Determine the (x, y) coordinate at the center of the cell enclosing the given text.  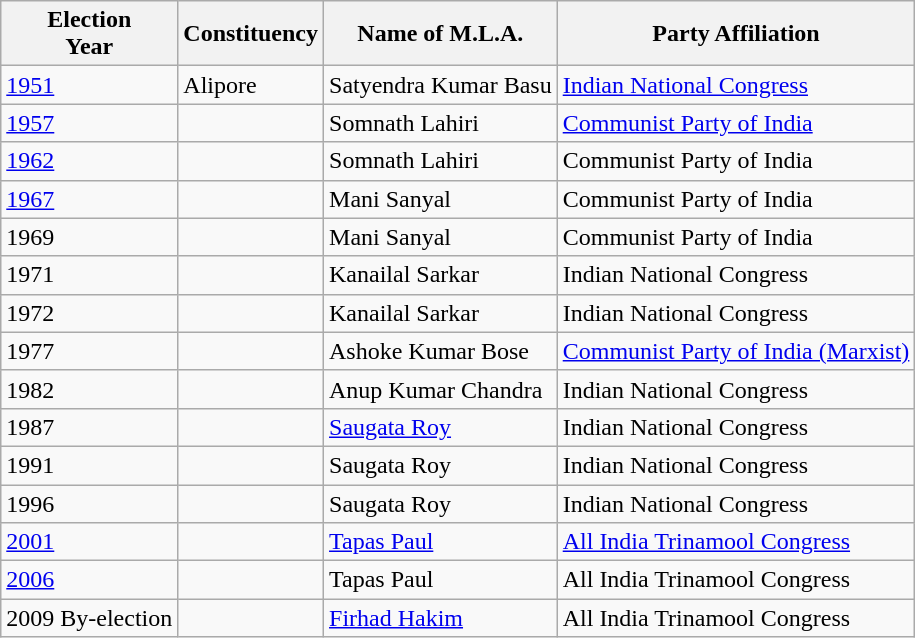
1971 (90, 275)
Party Affiliation (736, 34)
1977 (90, 351)
1996 (90, 503)
2009 By-election (90, 618)
1951 (90, 85)
2006 (90, 580)
Election Year (90, 34)
2001 (90, 542)
1991 (90, 465)
Communist Party of India (Marxist) (736, 351)
1957 (90, 123)
1967 (90, 199)
Anup Kumar Chandra (441, 389)
1982 (90, 389)
1962 (90, 161)
Satyendra Kumar Basu (441, 85)
Name of M.L.A. (441, 34)
1987 (90, 427)
Constituency (251, 34)
1972 (90, 313)
Firhad Hakim (441, 618)
1969 (90, 237)
Ashoke Kumar Bose (441, 351)
Alipore (251, 85)
